Provide the [x, y] coordinate of the cell's center where the given text is located.  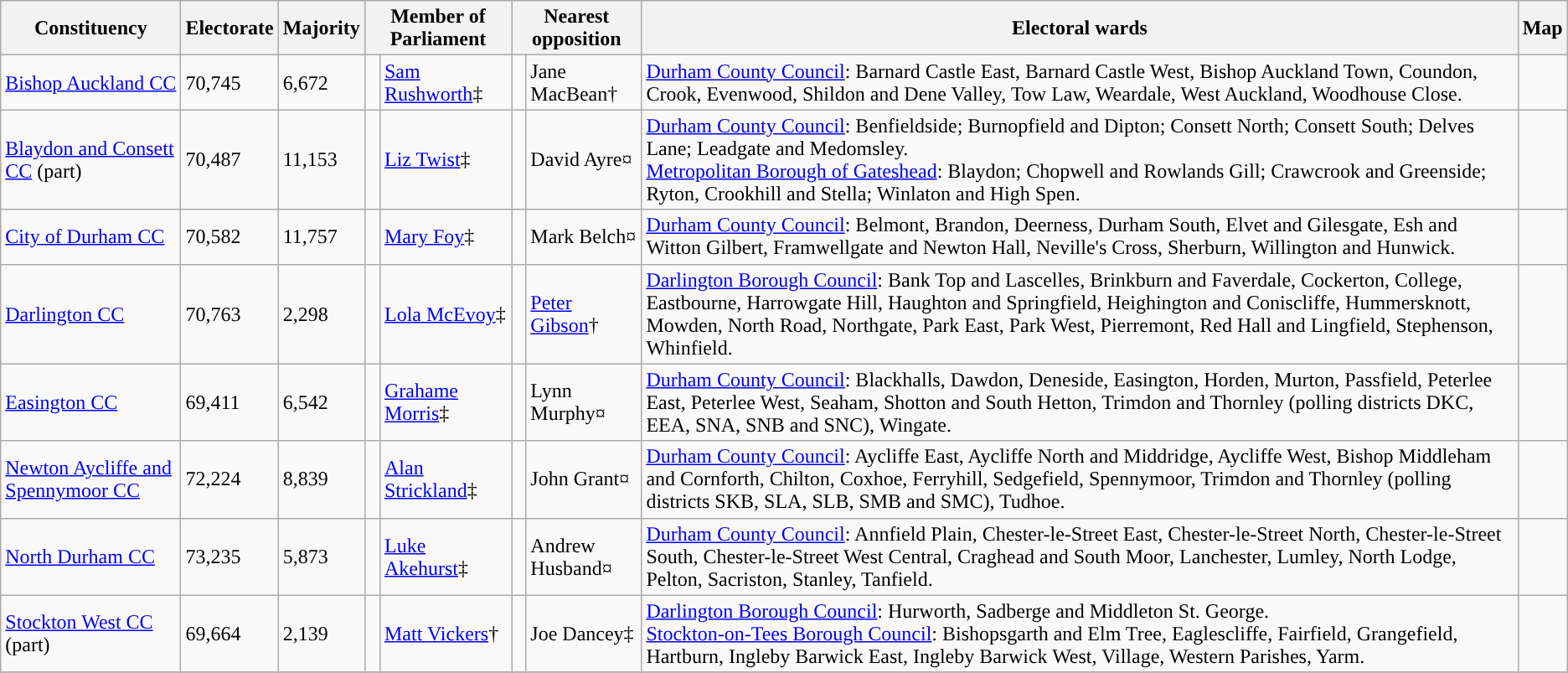
Luke Akehurst‡ [446, 557]
Majority [322, 28]
70,763 [230, 313]
70,745 [230, 82]
Easington CC [90, 402]
5,873 [322, 557]
David Ayre¤ [584, 159]
Blaydon and Consett CC (part) [90, 159]
6,672 [322, 82]
Andrew Husband¤ [584, 557]
Electoral wards [1080, 28]
Grahame Morris‡ [446, 402]
Nearest opposition [576, 28]
69,664 [230, 634]
Stockton West CC (part) [90, 634]
Liz Twist‡ [446, 159]
70,487 [230, 159]
11,757 [322, 236]
Lynn Murphy¤ [584, 402]
70,582 [230, 236]
73,235 [230, 557]
Bishop Auckland CC [90, 82]
Matt Vickers† [446, 634]
John Grant¤ [584, 479]
Darlington CC [90, 313]
Alan Strickland‡ [446, 479]
Constituency [90, 28]
Peter Gibson† [584, 313]
Mark Belch¤ [584, 236]
City of Durham CC [90, 236]
2,298 [322, 313]
Mary Foy‡ [446, 236]
8,839 [322, 479]
Lola McEvoy‡ [446, 313]
Map [1543, 28]
Newton Aycliffe and Spennymoor CC [90, 479]
Jane MacBean† [584, 82]
North Durham CC [90, 557]
72,224 [230, 479]
Electorate [230, 28]
Member of Parliament [437, 28]
69,411 [230, 402]
11,153 [322, 159]
Joe Dancey‡ [584, 634]
6,542 [322, 402]
Sam Rushworth‡ [446, 82]
2,139 [322, 634]
